From the cell containing the given text, extract its center point as [X, Y] coordinate. 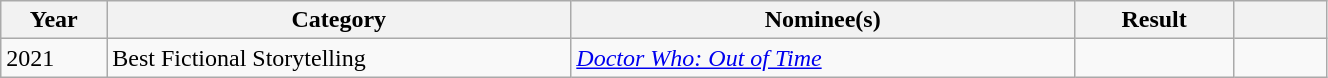
Year [54, 20]
Result [1154, 20]
Nominee(s) [823, 20]
Doctor Who: Out of Time [823, 58]
Category [339, 20]
2021 [54, 58]
Best Fictional Storytelling [339, 58]
